Locate the cell with the specified text and output its (x, y) center coordinate. 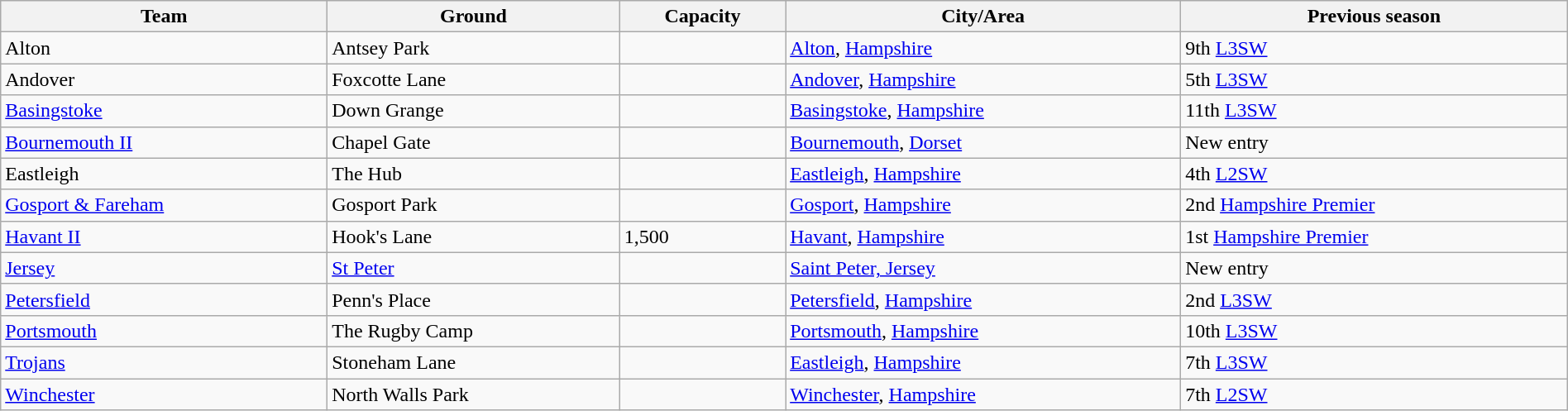
Andover, Hampshire (983, 79)
Saint Peter, Jersey (983, 268)
1st Hampshire Premier (1374, 237)
The Hub (473, 174)
Down Grange (473, 111)
7th L2SW (1374, 394)
Havant, Hampshire (983, 237)
North Walls Park (473, 394)
Jersey (164, 268)
2nd L3SW (1374, 299)
City/Area (983, 17)
11th L3SW (1374, 111)
Winchester (164, 394)
Team (164, 17)
Eastleigh (164, 174)
Trojans (164, 362)
Bournemouth, Dorset (983, 142)
Foxcotte Lane (473, 79)
Basingstoke, Hampshire (983, 111)
9th L3SW (1374, 48)
Portsmouth, Hampshire (983, 331)
Bournemouth II (164, 142)
Capacity (702, 17)
Havant II (164, 237)
2nd Hampshire Premier (1374, 205)
Andover (164, 79)
Ground (473, 17)
Penn's Place (473, 299)
Chapel Gate (473, 142)
10th L3SW (1374, 331)
Hook's Lane (473, 237)
Gosport Park (473, 205)
Gosport, Hampshire (983, 205)
Gosport & Fareham (164, 205)
7th L3SW (1374, 362)
Alton (164, 48)
4th L2SW (1374, 174)
5th L3SW (1374, 79)
Stoneham Lane (473, 362)
Previous season (1374, 17)
Basingstoke (164, 111)
Alton, Hampshire (983, 48)
St Peter (473, 268)
1,500 (702, 237)
Antsey Park (473, 48)
The Rugby Camp (473, 331)
Petersfield, Hampshire (983, 299)
Winchester, Hampshire (983, 394)
Petersfield (164, 299)
Portsmouth (164, 331)
